Determine the [X, Y] coordinate at the center of the cell enclosing the given text.  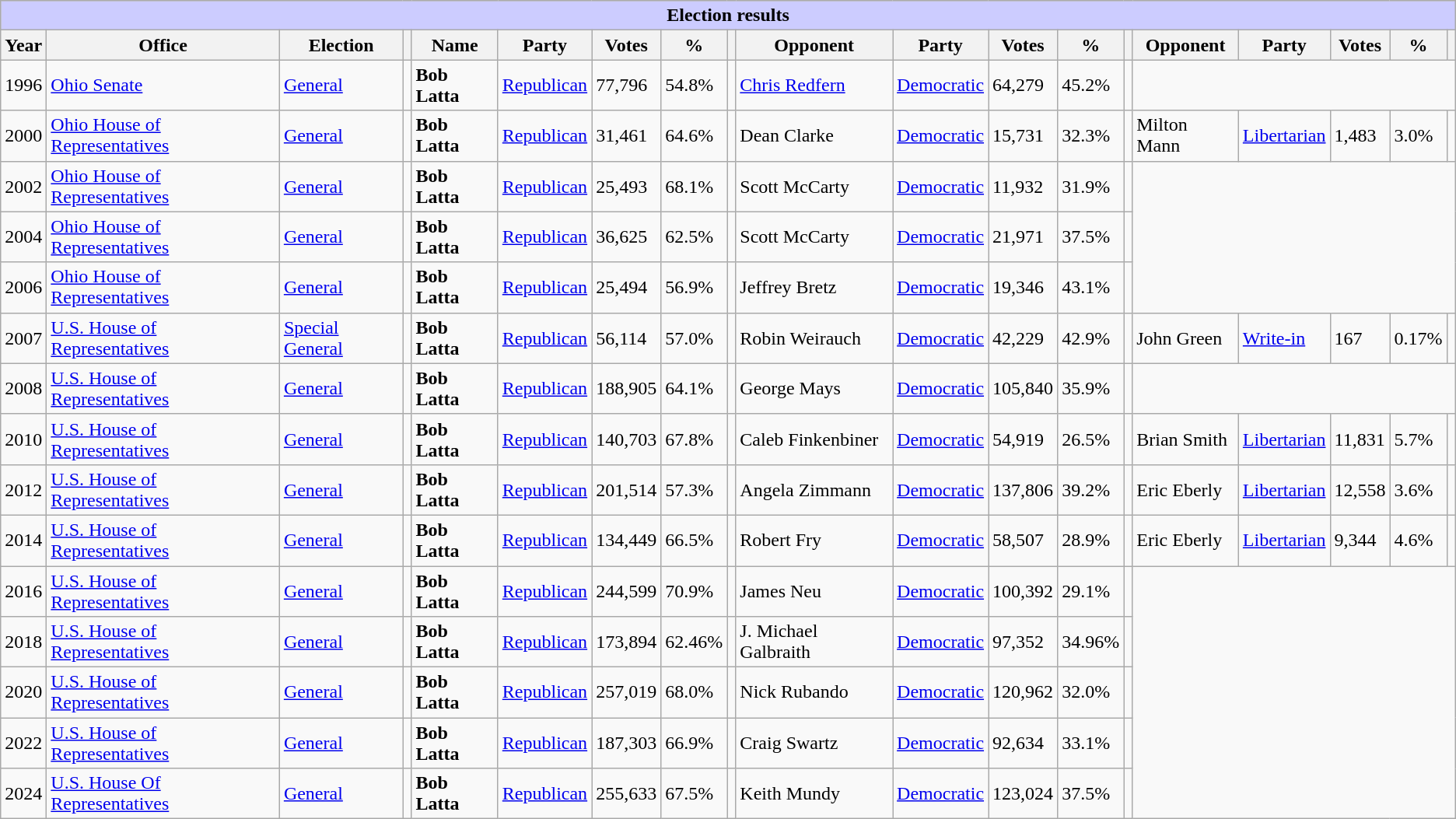
Year [23, 45]
62.46% [694, 642]
Brian Smith [1185, 439]
33.1% [1090, 744]
U.S. House Of Representatives [163, 793]
255,633 [627, 793]
35.9% [1090, 389]
64.1% [694, 389]
Name [454, 45]
54.8% [694, 86]
Caleb Finkenbiner [814, 439]
Ohio Senate [163, 86]
Robin Weirauch [814, 338]
32.3% [1090, 135]
2018 [23, 642]
45.2% [1090, 86]
70.9% [694, 591]
56.9% [694, 288]
1,483 [1360, 135]
Keith Mundy [814, 793]
2004 [23, 236]
Chris Redfern [814, 86]
64.6% [694, 135]
Election [341, 45]
2000 [23, 135]
1996 [23, 86]
244,599 [627, 591]
2014 [23, 540]
100,392 [1024, 591]
Write-in [1284, 338]
John Green [1185, 338]
201,514 [627, 490]
2016 [23, 591]
Office [163, 45]
5.7% [1419, 439]
2020 [23, 692]
68.1% [694, 187]
187,303 [627, 744]
32.0% [1090, 692]
66.5% [694, 540]
56,114 [627, 338]
257,019 [627, 692]
Milton Mann [1185, 135]
123,024 [1024, 793]
92,634 [1024, 744]
77,796 [627, 86]
19,346 [1024, 288]
2006 [23, 288]
George Mays [814, 389]
Jeffrey Bretz [814, 288]
2022 [23, 744]
57.3% [694, 490]
26.5% [1090, 439]
36,625 [627, 236]
11,831 [1360, 439]
2010 [23, 439]
Angela Zimmann [814, 490]
173,894 [627, 642]
0.17% [1419, 338]
11,932 [1024, 187]
57.0% [694, 338]
64,279 [1024, 86]
62.5% [694, 236]
140,703 [627, 439]
29.1% [1090, 591]
31,461 [627, 135]
2007 [23, 338]
Nick Rubando [814, 692]
J. Michael Galbraith [814, 642]
25,493 [627, 187]
4.6% [1419, 540]
97,352 [1024, 642]
2012 [23, 490]
2002 [23, 187]
15,731 [1024, 135]
9,344 [1360, 540]
42,229 [1024, 338]
188,905 [627, 389]
167 [1360, 338]
120,962 [1024, 692]
43.1% [1090, 288]
134,449 [627, 540]
31.9% [1090, 187]
25,494 [627, 288]
42.9% [1090, 338]
67.8% [694, 439]
105,840 [1024, 389]
2008 [23, 389]
Dean Clarke [814, 135]
Robert Fry [814, 540]
James Neu [814, 591]
39.2% [1090, 490]
34.96% [1090, 642]
2024 [23, 793]
54,919 [1024, 439]
Craig Swartz [814, 744]
Election results [728, 16]
3.0% [1419, 135]
3.6% [1419, 490]
66.9% [694, 744]
21,971 [1024, 236]
68.0% [694, 692]
12,558 [1360, 490]
28.9% [1090, 540]
137,806 [1024, 490]
67.5% [694, 793]
Special General [341, 338]
58,507 [1024, 540]
